Capture the cell that displays the provided text and extract its [x, y] central coordinate. 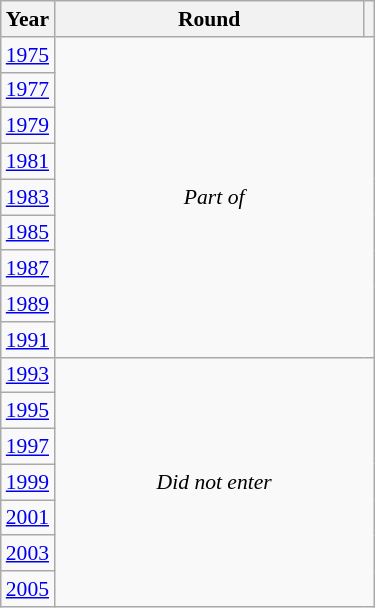
1987 [28, 269]
1995 [28, 411]
1983 [28, 197]
Round [209, 19]
1989 [28, 304]
1985 [28, 233]
2001 [28, 518]
1999 [28, 482]
1991 [28, 340]
1979 [28, 126]
1993 [28, 375]
Year [28, 19]
Part of [214, 198]
2005 [28, 589]
1975 [28, 55]
2003 [28, 554]
1981 [28, 162]
1997 [28, 447]
Did not enter [214, 482]
1977 [28, 90]
